Extract the [X, Y] coordinate from the center of the cell holding the provided text.  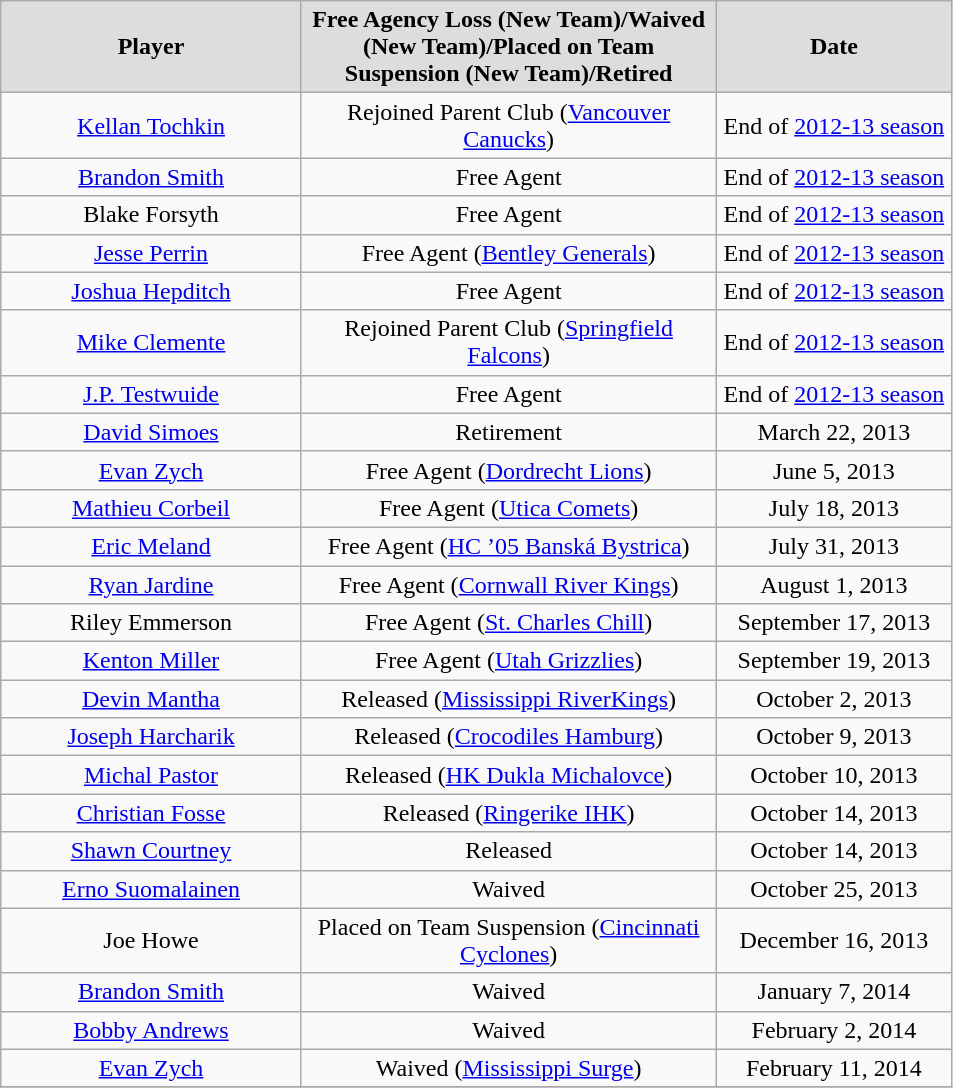
August 1, 2013 [834, 585]
Retirement [508, 432]
October 25, 2013 [834, 889]
October 10, 2013 [834, 775]
David Simoes [152, 432]
Riley Emmerson [152, 623]
Released (Crocodiles Hamburg) [508, 737]
Ryan Jardine [152, 585]
December 16, 2013 [834, 940]
Player [152, 47]
Free Agent (Dordrecht Lions) [508, 470]
Michal Pastor [152, 775]
Joseph Harcharik [152, 737]
Eric Meland [152, 546]
Mike Clemente [152, 342]
Released (Mississippi RiverKings) [508, 699]
June 5, 2013 [834, 470]
Free Agent (Cornwall River Kings) [508, 585]
Free Agent (Utah Grizzlies) [508, 661]
Placed on Team Suspension (Cincinnati Cyclones) [508, 940]
September 19, 2013 [834, 661]
Released [508, 851]
Free Agent (St. Charles Chill) [508, 623]
Christian Fosse [152, 813]
February 11, 2014 [834, 1068]
Free Agent (Utica Comets) [508, 508]
Erno Suomalainen [152, 889]
Joshua Hepditch [152, 291]
Free Agent (Bentley Generals) [508, 253]
Joe Howe [152, 940]
Bobby Andrews [152, 1030]
March 22, 2013 [834, 432]
January 7, 2014 [834, 992]
Jesse Perrin [152, 253]
September 17, 2013 [834, 623]
Released (HK Dukla Michalovce) [508, 775]
Shawn Courtney [152, 851]
Free Agent (HC ’05 Banská Bystrica) [508, 546]
Free Agency Loss (New Team)/Waived (New Team)/Placed on Team Suspension (New Team)/Retired [508, 47]
July 18, 2013 [834, 508]
October 9, 2013 [834, 737]
February 2, 2014 [834, 1030]
J.P. Testwuide [152, 394]
Mathieu Corbeil [152, 508]
Waived (Mississippi Surge) [508, 1068]
Rejoined Parent Club (Springfield Falcons) [508, 342]
Kellan Tochkin [152, 126]
Date [834, 47]
Blake Forsyth [152, 215]
Released (Ringerike IHK) [508, 813]
July 31, 2013 [834, 546]
Kenton Miller [152, 661]
Devin Mantha [152, 699]
October 2, 2013 [834, 699]
Rejoined Parent Club (Vancouver Canucks) [508, 126]
